Return (x, y) of the center of cell containing provided text 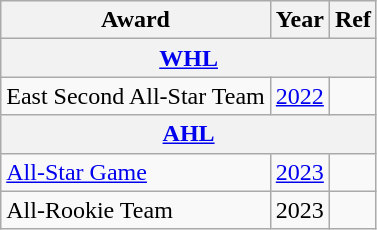
Ref (352, 20)
Award (136, 20)
2022 (300, 96)
East Second All-Star Team (136, 96)
AHL (189, 134)
Year (300, 20)
All-Star Game (136, 172)
All-Rookie Team (136, 210)
WHL (189, 58)
